Provide the [x, y] coordinate of the cell's center where the given text is located.  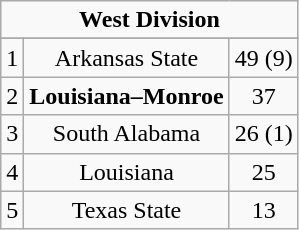
5 [12, 210]
1 [12, 58]
37 [264, 96]
25 [264, 172]
4 [12, 172]
3 [12, 134]
Texas State [126, 210]
Louisiana–Monroe [126, 96]
13 [264, 210]
49 (9) [264, 58]
2 [12, 96]
West Division [150, 20]
Louisiana [126, 172]
South Alabama [126, 134]
Arkansas State [126, 58]
26 (1) [264, 134]
